Scan for the cell matching the given text and deliver its (x, y) coordinate at center. 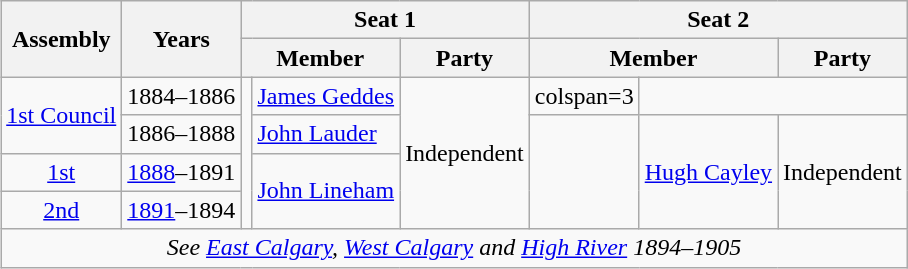
1891–1894 (182, 210)
Hugh Cayley (708, 172)
James Geddes (326, 96)
John Lauder (326, 134)
See East Calgary, West Calgary and High River 1894–1905 (454, 248)
Seat 2 (718, 20)
Years (182, 39)
1st (62, 172)
Seat 1 (385, 20)
2nd (62, 210)
1886–1888 (182, 134)
1888–1891 (182, 172)
Assembly (62, 39)
1st Council (62, 115)
colspan=3 (584, 96)
John Lineham (326, 191)
1884–1886 (182, 96)
